Search for the cell housing the specified text and yield its (X, Y) center coordinate. 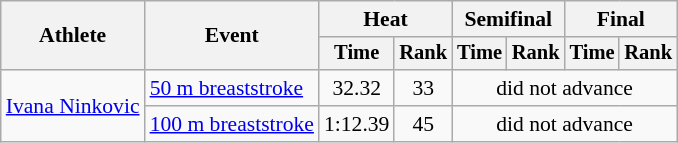
Ivana Ninkovic (73, 106)
45 (423, 124)
Semifinal (508, 19)
Athlete (73, 36)
Heat (386, 19)
Final (621, 19)
100 m breaststroke (232, 124)
33 (423, 88)
32.32 (356, 88)
1:12.39 (356, 124)
50 m breaststroke (232, 88)
Event (232, 36)
